Scan for the cell matching the given text and deliver its [x, y] coordinate at center. 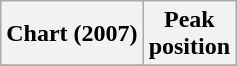
Peakposition [189, 34]
Chart (2007) [72, 34]
